For the text-containing cell, return its midpoint in (x, y) coordinate format. 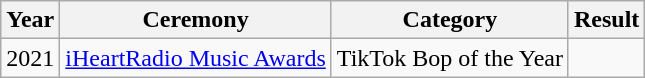
TikTok Bop of the Year (450, 58)
Category (450, 20)
Result (606, 20)
2021 (30, 58)
Ceremony (196, 20)
Year (30, 20)
iHeartRadio Music Awards (196, 58)
